Detect which cell encompasses the target text, then output its [X, Y] center coordinate. 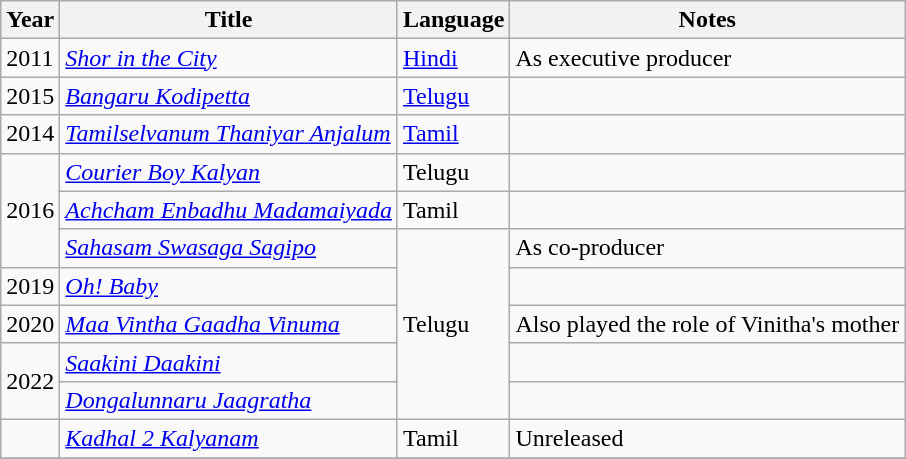
Bangaru Kodipetta [229, 96]
2019 [30, 286]
2011 [30, 58]
As executive producer [708, 58]
Shor in the City [229, 58]
Kadhal 2 Kalyanam [229, 438]
Dongalunnaru Jaagratha [229, 400]
Sahasam Swasaga Sagipo [229, 248]
2016 [30, 210]
Year [30, 20]
Unreleased [708, 438]
Title [229, 20]
Tamilselvanum Thaniyar Anjalum [229, 134]
Oh! Baby [229, 286]
As co-producer [708, 248]
Language [453, 20]
Notes [708, 20]
Maa Vintha Gaadha Vinuma [229, 324]
Achcham Enbadhu Madamaiyada [229, 210]
Hindi [453, 58]
2015 [30, 96]
2020 [30, 324]
Saakini Daakini [229, 362]
Also played the role of Vinitha's mother [708, 324]
Courier Boy Kalyan [229, 172]
2014 [30, 134]
2022 [30, 381]
